For the text-containing cell, return its midpoint in (x, y) coordinate format. 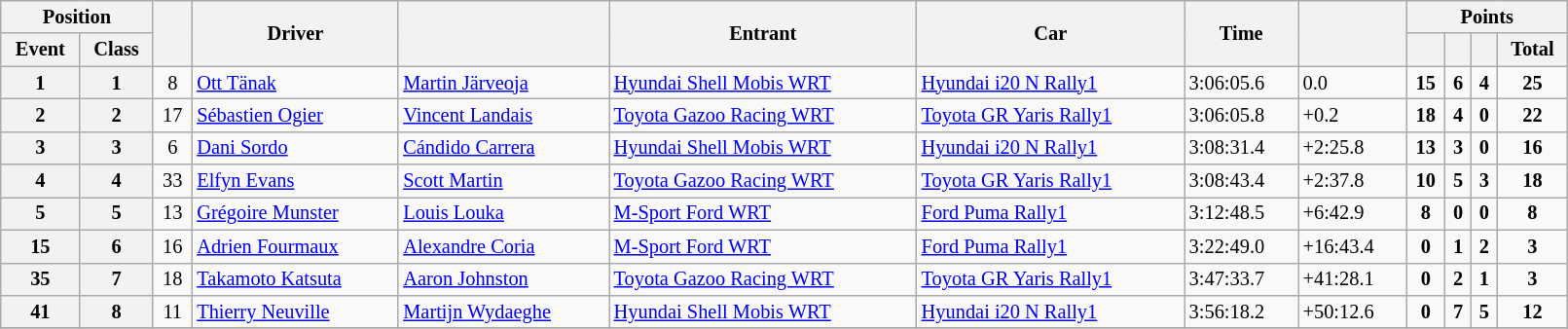
Time (1242, 33)
+41:28.1 (1353, 279)
3:06:05.6 (1242, 83)
Sébastien Ogier (295, 115)
Entrant (763, 33)
3:08:43.4 (1242, 181)
Vincent Landais (503, 115)
Driver (295, 33)
+0.2 (1353, 115)
Thierry Neuville (295, 311)
Alexandre Coria (503, 246)
Elfyn Evans (295, 181)
33 (172, 181)
Event (41, 50)
Position (77, 17)
22 (1532, 115)
Car (1051, 33)
Takamoto Katsuta (295, 279)
10 (1426, 181)
Scott Martin (503, 181)
Aaron Johnston (503, 279)
25 (1532, 83)
Points (1487, 17)
3:56:18.2 (1242, 311)
Grégoire Munster (295, 213)
+50:12.6 (1353, 311)
Cándido Carrera (503, 148)
41 (41, 311)
Adrien Fourmaux (295, 246)
Total (1532, 50)
3:47:33.7 (1242, 279)
35 (41, 279)
Class (117, 50)
Ott Tänak (295, 83)
11 (172, 311)
+16:43.4 (1353, 246)
3:12:48.5 (1242, 213)
Louis Louka (503, 213)
+2:25.8 (1353, 148)
+2:37.8 (1353, 181)
Martijn Wydaeghe (503, 311)
3:22:49.0 (1242, 246)
Dani Sordo (295, 148)
3:06:05.8 (1242, 115)
17 (172, 115)
3:08:31.4 (1242, 148)
+6:42.9 (1353, 213)
0.0 (1353, 83)
Martin Järveoja (503, 83)
12 (1532, 311)
